Pinpoint the cell where the given text exists, returning its [x, y] midpoint coordinate. 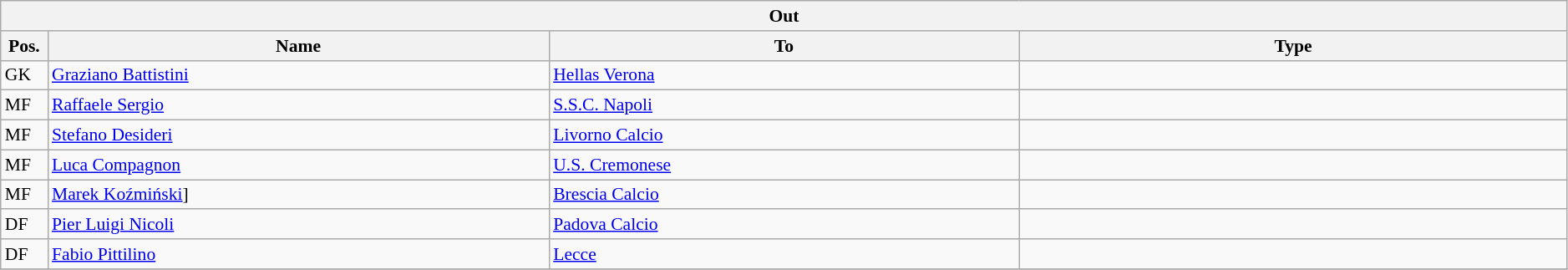
Name [298, 46]
Stefano Desideri [298, 135]
Hellas Verona [784, 75]
GK [24, 75]
Livorno Calcio [784, 135]
Pier Luigi Nicoli [298, 225]
Marek Koźmiński] [298, 195]
To [784, 46]
Luca Compagnon [298, 165]
Raffaele Sergio [298, 105]
Pos. [24, 46]
Lecce [784, 254]
Graziano Battistini [298, 75]
S.S.C. Napoli [784, 105]
Type [1293, 46]
U.S. Cremonese [784, 165]
Out [784, 16]
Brescia Calcio [784, 195]
Padova Calcio [784, 225]
Fabio Pittilino [298, 254]
